Provide the [x, y] coordinate of the cell's center where the given text is located.  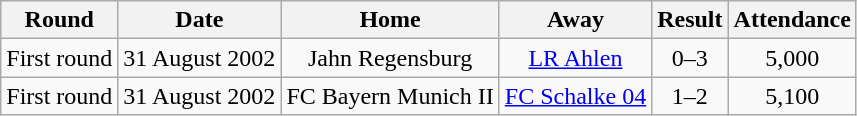
Jahn Regensburg [390, 58]
Date [200, 20]
LR Ahlen [575, 58]
FC Bayern Munich II [390, 96]
1–2 [690, 96]
5,100 [792, 96]
Round [60, 20]
Attendance [792, 20]
5,000 [792, 58]
Result [690, 20]
FC Schalke 04 [575, 96]
Away [575, 20]
0–3 [690, 58]
Home [390, 20]
